Identify which cell holds the provided text, then report its (x, y) central coordinate. 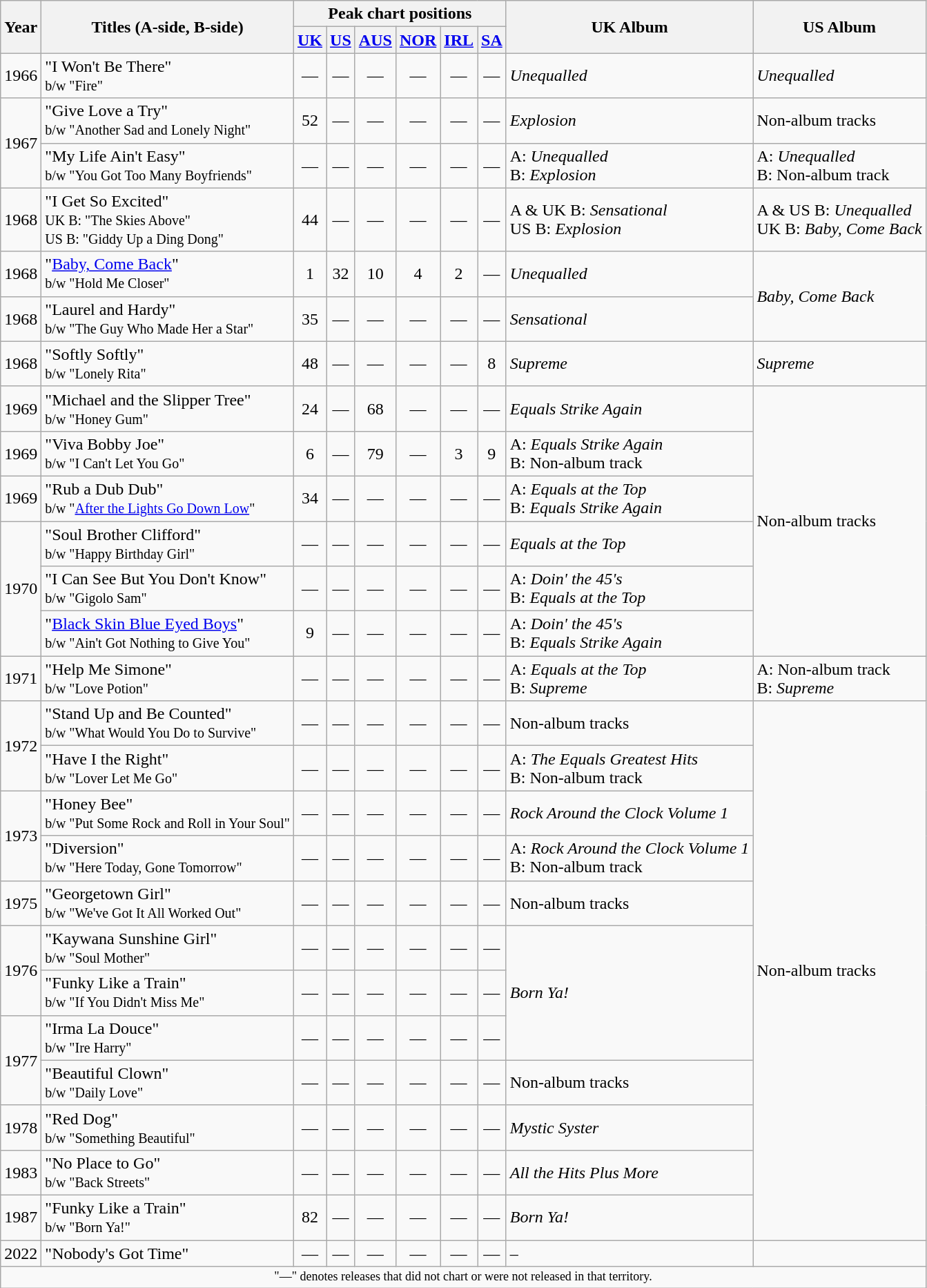
34 (309, 499)
6 (309, 453)
US Album (839, 27)
32 (341, 273)
1967 (21, 143)
Baby, Come Back (839, 296)
"Red Dog"b/w "Something Beautiful" (168, 1127)
Sensational (630, 319)
"Soul Brother Clifford"b/w "Happy Birthday Girl" (168, 543)
"Michael and the Slipper Tree"b/w "Honey Gum" (168, 409)
Equals at the Top (630, 543)
"I Won't Be There"b/w "Fire" (168, 76)
1977 (21, 1060)
10 (375, 273)
52 (309, 120)
"I Get So Excited"UK B: "The Skies Above"US B: "Giddy Up a Ding Dong" (168, 220)
"Nobody's Got Time" (168, 1253)
"—" denotes releases that did not chart or were not released in that territory. (464, 1278)
A: Non-album trackB: Supreme (839, 678)
2 (459, 273)
1978 (21, 1127)
"Funky Like a Train"b/w "Born Ya!" (168, 1217)
"Irma La Douce"b/w "Ire Harry" (168, 1037)
"Laurel and Hardy"b/w "The Guy Who Made Her a Star" (168, 319)
1970 (21, 588)
Rock Around the Clock Volume 1 (630, 814)
"Black Skin Blue Eyed Boys"b/w "Ain't Got Nothing to Give You" (168, 634)
"Kaywana Sunshine Girl"b/w "Soul Mother" (168, 948)
"Have I the Right"b/w "Lover Let Me Go" (168, 768)
"Softly Softly"b/w "Lonely Rita" (168, 363)
A: UnequalledB: Explosion (630, 166)
UK Album (630, 27)
"Honey Bee"b/w "Put Some Rock and Roll in Your Soul" (168, 814)
"No Place to Go"b/w "Back Streets" (168, 1173)
NOR (418, 40)
1966 (21, 76)
A & UK B: SensationalUS B: Explosion (630, 220)
A: Doin' the 45'sB: Equals at the Top (630, 588)
"Stand Up and Be Counted"b/w "What Would You Do to Survive" (168, 724)
A: The Equals Greatest HitsB: Non-album track (630, 768)
1971 (21, 678)
A: Equals at the TopB: Equals Strike Again (630, 499)
A: Rock Around the Clock Volume 1B: Non-album track (630, 858)
"My Life Ain't Easy"b/w "You Got Too Many Boyfriends" (168, 166)
Explosion (630, 120)
IRL (459, 40)
SA (492, 40)
"Georgetown Girl"b/w "We've Got It All Worked Out" (168, 903)
US (341, 40)
"Give Love a Try"b/w "Another Sad and Lonely Night" (168, 120)
"I Can See But You Don't Know"b/w "Gigolo Sam" (168, 588)
"Funky Like a Train"b/w "If You Didn't Miss Me" (168, 993)
"Viva Bobby Joe"b/w "I Can't Let You Go" (168, 453)
"Baby, Come Back"b/w "Hold Me Closer" (168, 273)
35 (309, 319)
4 (418, 273)
UK (309, 40)
A: Equals at the TopB: Supreme (630, 678)
A: Equals Strike AgainB: Non-album track (630, 453)
1987 (21, 1217)
3 (459, 453)
44 (309, 220)
1976 (21, 970)
"Beautiful Clown"b/w "Daily Love" (168, 1083)
Year (21, 27)
A & US B: UnequalledUK B: Baby, Come Back (839, 220)
48 (309, 363)
All the Hits Plus More (630, 1173)
79 (375, 453)
1972 (21, 746)
1983 (21, 1173)
"Rub a Dub Dub"b/w "After the Lights Go Down Low" (168, 499)
1973 (21, 836)
Mystic Syster (630, 1127)
A: UnequalledB: Non-album track (839, 166)
1975 (21, 903)
24 (309, 409)
AUS (375, 40)
Peak chart positions (400, 14)
"Diversion"b/w "Here Today, Gone Tomorrow" (168, 858)
Equals Strike Again (630, 409)
68 (375, 409)
8 (492, 363)
A: Doin' the 45'sB: Equals Strike Again (630, 634)
1 (309, 273)
82 (309, 1217)
2022 (21, 1253)
Titles (A-side, B-side) (168, 27)
– (630, 1253)
"Help Me Simone"b/w "Love Potion" (168, 678)
